Determine the [X, Y] coordinate at the center of the cell enclosing the given text.  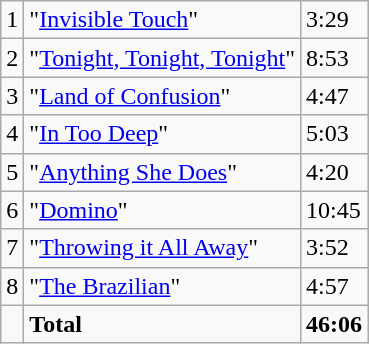
Total [162, 324]
3:52 [334, 248]
8 [12, 286]
4 [12, 134]
8:53 [334, 58]
5:03 [334, 134]
3 [12, 96]
4:47 [334, 96]
1 [12, 20]
5 [12, 172]
"Land of Confusion" [162, 96]
"Tonight, Tonight, Tonight" [162, 58]
46:06 [334, 324]
"Throwing it All Away" [162, 248]
2 [12, 58]
7 [12, 248]
6 [12, 210]
3:29 [334, 20]
4:20 [334, 172]
"Invisible Touch" [162, 20]
"In Too Deep" [162, 134]
"Domino" [162, 210]
4:57 [334, 286]
10:45 [334, 210]
"The Brazilian" [162, 286]
"Anything She Does" [162, 172]
